Scan for the cell matching the given text and deliver its (x, y) coordinate at center. 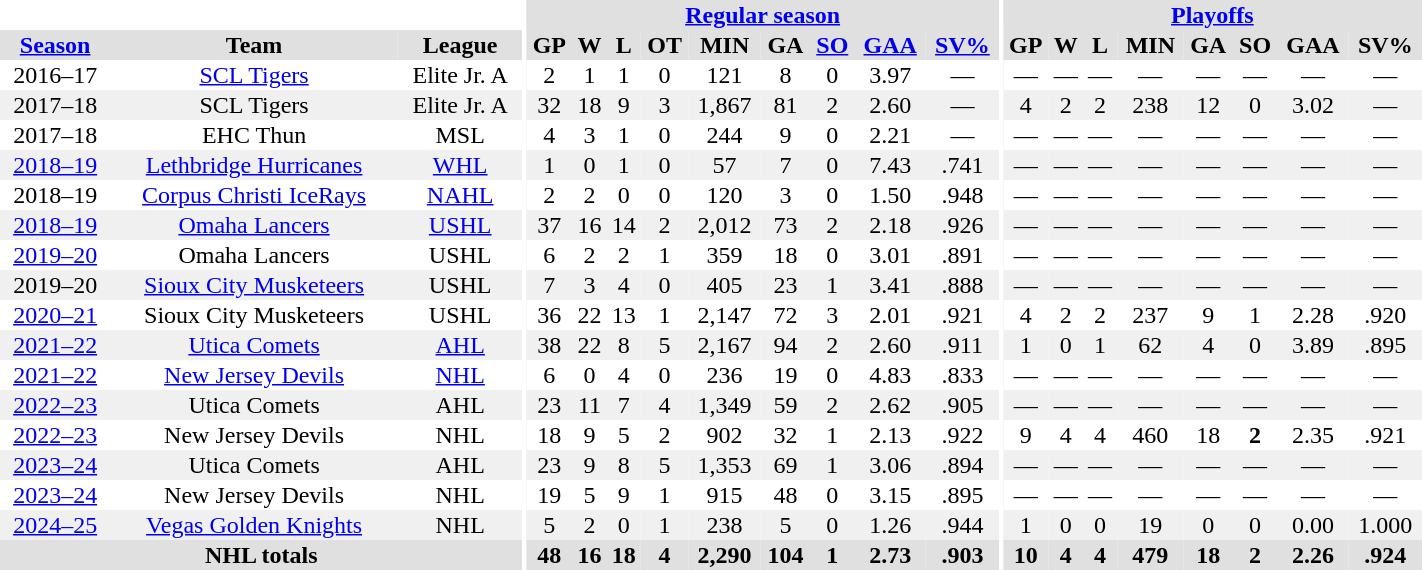
1.26 (890, 525)
NAHL (460, 195)
OT (665, 45)
Corpus Christi IceRays (254, 195)
72 (786, 315)
WHL (460, 165)
2.01 (890, 315)
2.62 (890, 405)
MSL (460, 135)
1,349 (724, 405)
479 (1150, 555)
104 (786, 555)
11 (589, 405)
73 (786, 225)
.920 (1386, 315)
.944 (962, 525)
94 (786, 345)
62 (1150, 345)
38 (549, 345)
2024–25 (55, 525)
3.02 (1312, 105)
3.97 (890, 75)
.833 (962, 375)
.911 (962, 345)
.741 (962, 165)
902 (724, 435)
3.41 (890, 285)
EHC Thun (254, 135)
57 (724, 165)
2.28 (1312, 315)
.926 (962, 225)
244 (724, 135)
.922 (962, 435)
.903 (962, 555)
Team (254, 45)
1.000 (1386, 525)
Lethbridge Hurricanes (254, 165)
3.15 (890, 495)
405 (724, 285)
3.89 (1312, 345)
359 (724, 255)
.924 (1386, 555)
120 (724, 195)
2.35 (1312, 435)
121 (724, 75)
1,353 (724, 465)
4.83 (890, 375)
236 (724, 375)
3.01 (890, 255)
2.26 (1312, 555)
Vegas Golden Knights (254, 525)
2.21 (890, 135)
1.50 (890, 195)
2.13 (890, 435)
.891 (962, 255)
Regular season (762, 15)
12 (1208, 105)
Season (55, 45)
.905 (962, 405)
NHL totals (262, 555)
2016–17 (55, 75)
460 (1150, 435)
.948 (962, 195)
2.73 (890, 555)
14 (624, 225)
3.06 (890, 465)
2,147 (724, 315)
2.18 (890, 225)
League (460, 45)
7.43 (890, 165)
1,867 (724, 105)
2,167 (724, 345)
13 (624, 315)
36 (549, 315)
37 (549, 225)
2,012 (724, 225)
69 (786, 465)
10 (1026, 555)
2,290 (724, 555)
915 (724, 495)
59 (786, 405)
81 (786, 105)
237 (1150, 315)
Playoffs (1212, 15)
.888 (962, 285)
2020–21 (55, 315)
.894 (962, 465)
0.00 (1312, 525)
